Provide the [X, Y] coordinate of the cell's center where the given text is located.  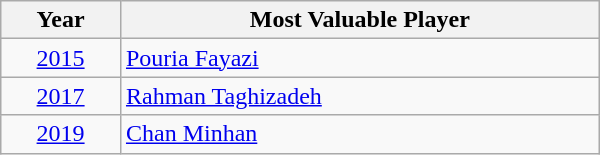
2017 [61, 96]
2015 [61, 58]
Rahman Taghizadeh [360, 96]
Pouria Fayazi [360, 58]
2019 [61, 134]
Most Valuable Player [360, 20]
Year [61, 20]
Chan Minhan [360, 134]
